Extract the [x, y] coordinate from the center of the cell holding the provided text.  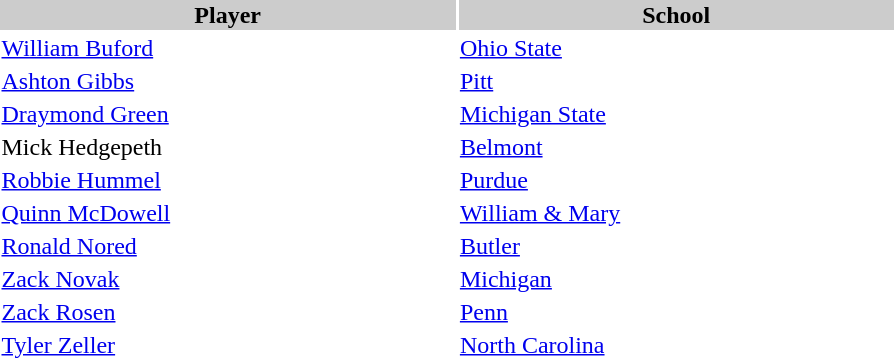
School [676, 15]
Ohio State [676, 48]
Ashton Gibbs [228, 81]
Mick Hedgepeth [228, 147]
Zack Rosen [228, 312]
Michigan State [676, 114]
Purdue [676, 180]
Robbie Hummel [228, 180]
Zack Novak [228, 279]
Penn [676, 312]
William Buford [228, 48]
Michigan [676, 279]
Player [228, 15]
Pitt [676, 81]
Butler [676, 246]
Ronald Nored [228, 246]
Draymond Green [228, 114]
William & Mary [676, 213]
Belmont [676, 147]
Quinn McDowell [228, 213]
